Extract the (X, Y) coordinate from the center of the cell holding the provided text.  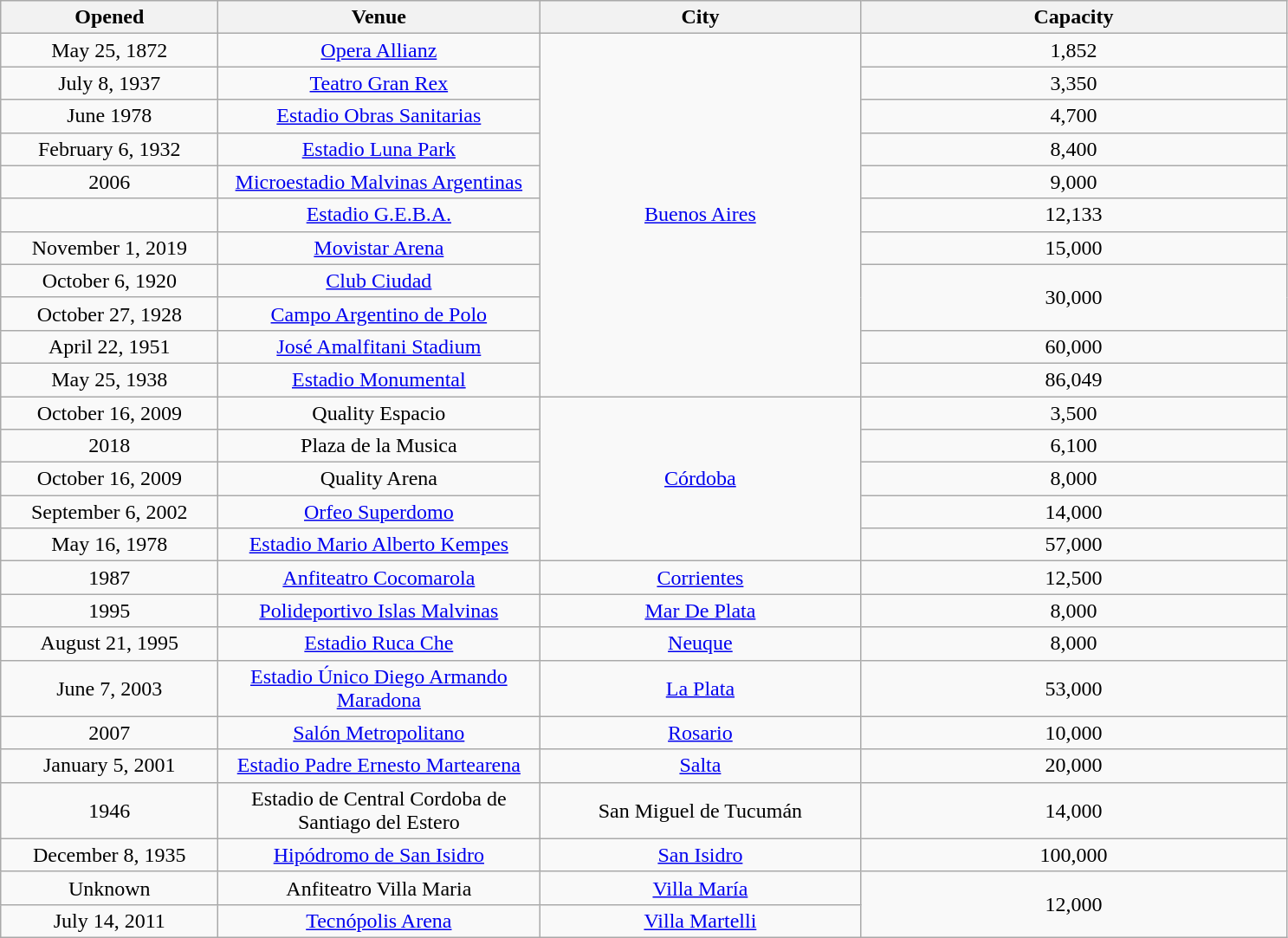
Movistar Arena (379, 248)
86,049 (1074, 379)
12,500 (1074, 578)
October 6, 1920 (109, 281)
July 14, 2011 (109, 921)
Club Ciudad (379, 281)
Mar De Plata (700, 611)
Opera Allianz (379, 50)
12,000 (1074, 904)
1987 (109, 578)
January 5, 2001 (109, 766)
San Isidro (700, 855)
9,000 (1074, 182)
Anfiteatro Cocomarola (379, 578)
Córdoba (700, 479)
Capacity (1074, 17)
Estadio Ruca Che (379, 644)
15,000 (1074, 248)
Plaza de la Musica (379, 446)
September 6, 2002 (109, 512)
Tecnópolis Arena (379, 921)
Quality Espacio (379, 413)
Estadio Monumental (379, 379)
Polideportivo Islas Malvinas (379, 611)
6,100 (1074, 446)
May 16, 1978 (109, 545)
November 1, 2019 (109, 248)
La Plata (700, 688)
Estadio Mario Alberto Kempes (379, 545)
10,000 (1074, 733)
April 22, 1951 (109, 346)
1,852 (1074, 50)
Villa Martelli (700, 921)
Estadio Obras Sanitarias (379, 116)
Unknown (109, 888)
1946 (109, 811)
2018 (109, 446)
57,000 (1074, 545)
60,000 (1074, 346)
8,400 (1074, 149)
July 8, 1937 (109, 83)
October 27, 1928 (109, 314)
Estadio Padre Ernesto Martearena (379, 766)
20,000 (1074, 766)
Anfiteatro Villa Maria (379, 888)
3,350 (1074, 83)
Estadio Único Diego Armando Maradona (379, 688)
Neuque (700, 644)
Rosario (700, 733)
Teatro Gran Rex (379, 83)
12,133 (1074, 215)
Hipódromo de San Isidro (379, 855)
February 6, 1932 (109, 149)
Buenos Aires (700, 215)
June 7, 2003 (109, 688)
Quality Arena (379, 479)
December 8, 1935 (109, 855)
30,000 (1074, 297)
May 25, 1938 (109, 379)
Opened (109, 17)
Estadio Luna Park (379, 149)
May 25, 1872 (109, 50)
Orfeo Superdomo (379, 512)
Microestadio Malvinas Argentinas (379, 182)
San Miguel de Tucumán (700, 811)
Estadio de Central Cordoba de Santiago del Estero (379, 811)
City (700, 17)
100,000 (1074, 855)
Campo Argentino de Polo (379, 314)
Salta (700, 766)
Villa María (700, 888)
Corrientes (700, 578)
August 21, 1995 (109, 644)
53,000 (1074, 688)
June 1978 (109, 116)
2007 (109, 733)
Salón Metropolitano (379, 733)
3,500 (1074, 413)
José Amalfitani Stadium (379, 346)
1995 (109, 611)
2006 (109, 182)
Estadio G.E.B.A. (379, 215)
Venue (379, 17)
4,700 (1074, 116)
